Scan for the cell matching the given text and deliver its (x, y) coordinate at center. 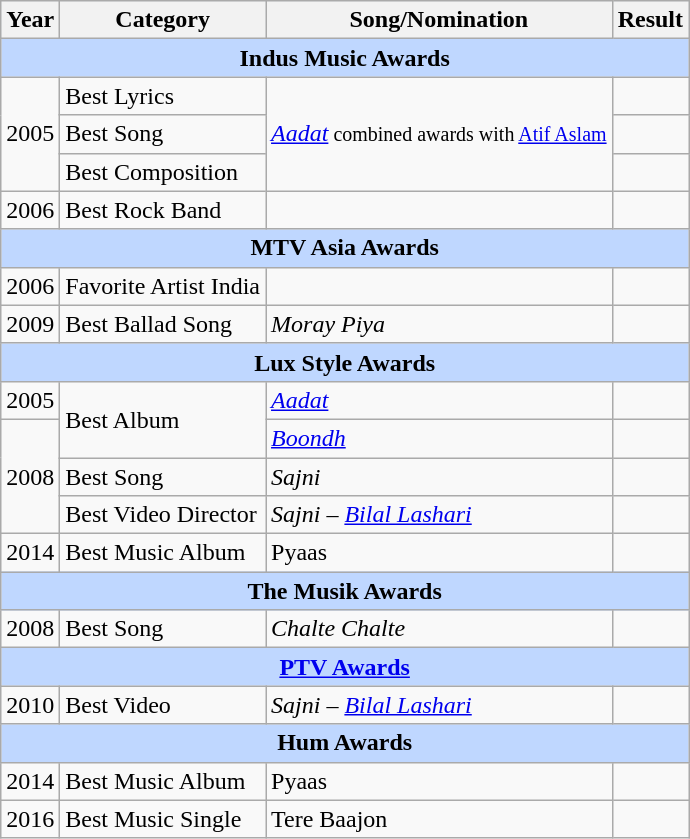
Song/Nomination (440, 20)
Aadat combined awards with Atif Aslam (440, 134)
Chalte Chalte (440, 629)
Indus Music Awards (345, 58)
Best Music Single (163, 819)
2009 (30, 324)
Moray Piya (440, 324)
Best Composition (163, 172)
Best Rock Band (163, 210)
Best Ballad Song (163, 324)
2010 (30, 705)
Boondh (440, 438)
PTV Awards (345, 667)
The Musik Awards (345, 591)
Lux Style Awards (345, 362)
Best Album (163, 419)
Tere Baajon (440, 819)
Best Video (163, 705)
2016 (30, 819)
Best Video Director (163, 515)
Sajni (440, 477)
Aadat (440, 400)
Category (163, 20)
MTV Asia Awards (345, 248)
Year (30, 20)
Hum Awards (345, 743)
Favorite Artist India (163, 286)
Best Lyrics (163, 96)
Result (650, 20)
